Return (X, Y) of the center of cell containing provided text 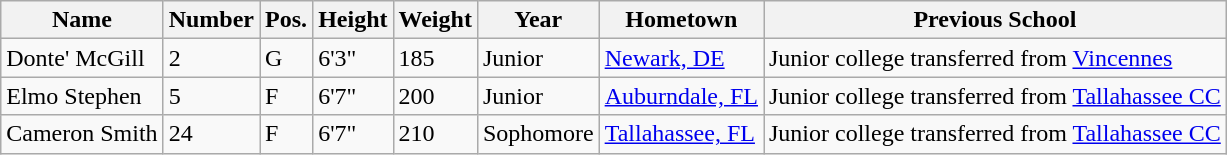
200 (435, 96)
Elmo Stephen (82, 96)
Junior college transferred from Vincennes (996, 58)
Sophomore (538, 134)
Tallahassee, FL (681, 134)
Hometown (681, 20)
Weight (435, 20)
Cameron Smith (82, 134)
Number (211, 20)
Pos. (286, 20)
Year (538, 20)
Height (353, 20)
Donte' McGill (82, 58)
6'3" (353, 58)
Auburndale, FL (681, 96)
Newark, DE (681, 58)
185 (435, 58)
210 (435, 134)
2 (211, 58)
G (286, 58)
Name (82, 20)
5 (211, 96)
24 (211, 134)
Previous School (996, 20)
